Pinpoint the cell where the given text exists, returning its [x, y] midpoint coordinate. 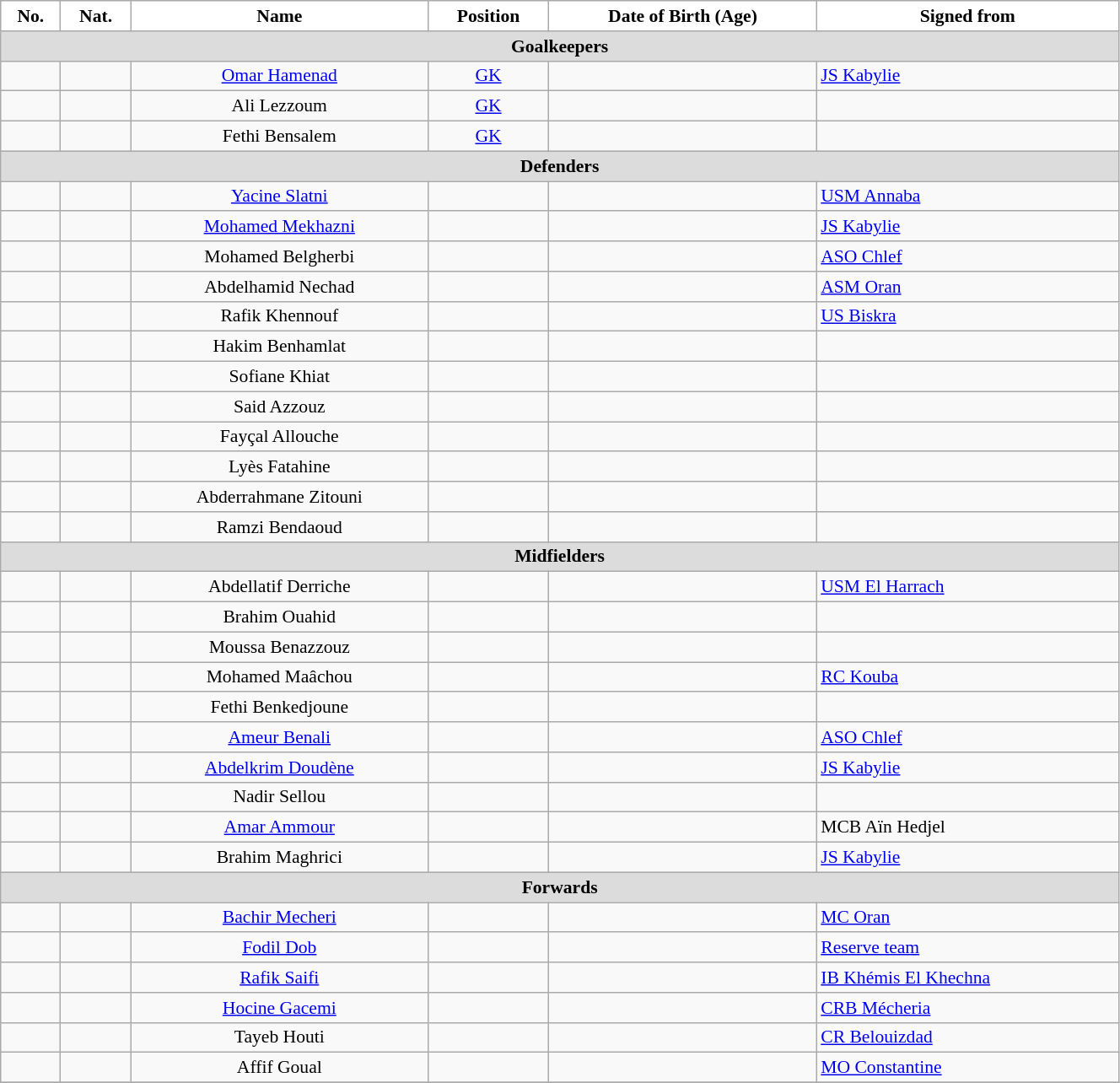
Signed from [967, 16]
Abdelkrim Doudène [279, 768]
Omar Hamenad [279, 76]
Affif Goual [279, 1068]
Mohamed Maâchou [279, 677]
Abderrahmane Zitouni [279, 497]
Fethi Bensalem [279, 137]
CR Belouizdad [967, 1037]
USM El Harrach [967, 587]
Yacine Slatni [279, 197]
Rafik Saifi [279, 978]
Nadir Sellou [279, 797]
CRB Mécheria [967, 1008]
Ameur Benali [279, 737]
Ali Lezzoum [279, 106]
IB Khémis El Khechna [967, 978]
Defenders [560, 166]
Date of Birth (Age) [683, 16]
Brahim Ouahid [279, 617]
Reserve team [967, 948]
Tayeb Houti [279, 1037]
Brahim Maghrici [279, 858]
Fayçal Allouche [279, 437]
Forwards [560, 887]
MO Constantine [967, 1068]
Rafik Khennouf [279, 316]
Hocine Gacemi [279, 1008]
Abdellatif Derriche [279, 587]
USM Annaba [967, 197]
Goalkeepers [560, 46]
MCB Aïn Hedjel [967, 827]
Position [487, 16]
Lyès Fatahine [279, 467]
Said Azzouz [279, 407]
US Biskra [967, 316]
RC Kouba [967, 677]
Fethi Benkedjoune [279, 708]
Moussa Benazzouz [279, 647]
Amar Ammour [279, 827]
ASM Oran [967, 287]
Name [279, 16]
Mohamed Mekhazni [279, 227]
Mohamed Belgherbi [279, 256]
Nat. [96, 16]
Midfielders [560, 557]
Sofiane Khiat [279, 377]
Bachir Mecheri [279, 918]
MC Oran [967, 918]
Fodil Dob [279, 948]
Ramzi Bendaoud [279, 527]
Hakim Benhamlat [279, 347]
No. [30, 16]
Abdelhamid Nechad [279, 287]
